Determine the [X, Y] coordinate at the center of the cell enclosing the given text.  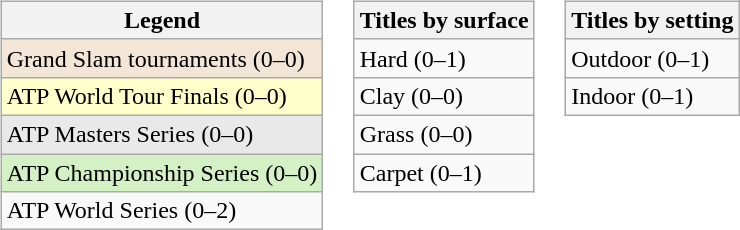
Legend [162, 20]
ATP Masters Series (0–0) [162, 134]
ATP World Tour Finals (0–0) [162, 96]
Outdoor (0–1) [652, 58]
Indoor (0–1) [652, 96]
Grass (0–0) [444, 134]
ATP Championship Series (0–0) [162, 173]
Carpet (0–1) [444, 173]
Clay (0–0) [444, 96]
Hard (0–1) [444, 58]
Titles by surface [444, 20]
Grand Slam tournaments (0–0) [162, 58]
Titles by setting [652, 20]
ATP World Series (0–2) [162, 211]
